Identify which cell holds the provided text, then report its (x, y) central coordinate. 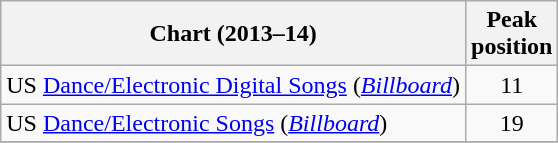
11 (512, 85)
Chart (2013–14) (234, 34)
US Dance/Electronic Songs (Billboard) (234, 123)
19 (512, 123)
Peakposition (512, 34)
US Dance/Electronic Digital Songs (Billboard) (234, 85)
